Pinpoint the cell where the given text exists, returning its (X, Y) midpoint coordinate. 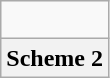
Scheme 2 (55, 58)
